Identify which cell holds the provided text, then report its (x, y) central coordinate. 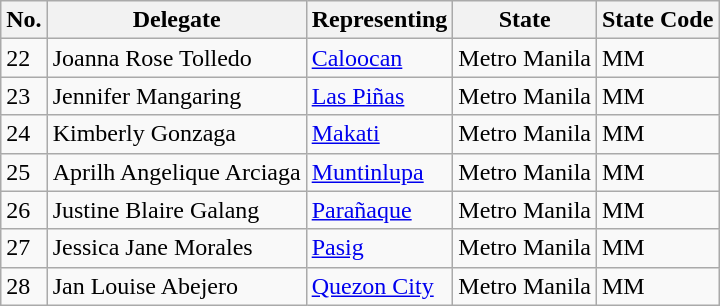
27 (24, 248)
Jennifer Mangaring (176, 96)
Representing (380, 20)
No. (24, 20)
Delegate (176, 20)
22 (24, 58)
25 (24, 172)
Aprilh Angelique Arciaga (176, 172)
Kimberly Gonzaga (176, 134)
Quezon City (380, 286)
Muntinlupa (380, 172)
Caloocan (380, 58)
23 (24, 96)
Joanna Rose Tolledo (176, 58)
Jan Louise Abejero (176, 286)
26 (24, 210)
Pasig (380, 248)
Justine Blaire Galang (176, 210)
24 (24, 134)
State Code (657, 20)
Makati (380, 134)
Las Piñas (380, 96)
Jessica Jane Morales (176, 248)
Parañaque (380, 210)
State (525, 20)
28 (24, 286)
